Identify which cell holds the provided text, then report its [x, y] central coordinate. 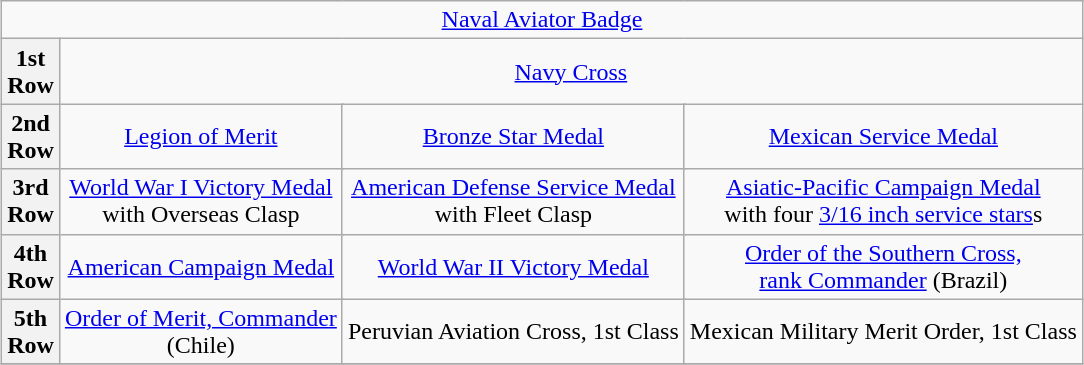
Legion of Merit [200, 136]
3rd Row [31, 202]
4th Row [31, 266]
Asiatic-Pacific Campaign Medal with four 3/16 inch service starss [883, 202]
Navy Cross [570, 72]
World War II Victory Medal [513, 266]
5th Row [31, 332]
Mexican Military Merit Order, 1st Class [883, 332]
Order of the Southern Cross, rank Commander (Brazil) [883, 266]
Order of Merit, Commander (Chile) [200, 332]
1st Row [31, 72]
Mexican Service Medal [883, 136]
American Campaign Medal [200, 266]
Peruvian Aviation Cross, 1st Class [513, 332]
American Defense Service Medal with Fleet Clasp [513, 202]
World War I Victory Medal with Overseas Clasp [200, 202]
Bronze Star Medal [513, 136]
Naval Aviator Badge [542, 20]
2nd Row [31, 136]
